Extract the [x, y] coordinate from the center of the cell holding the provided text.  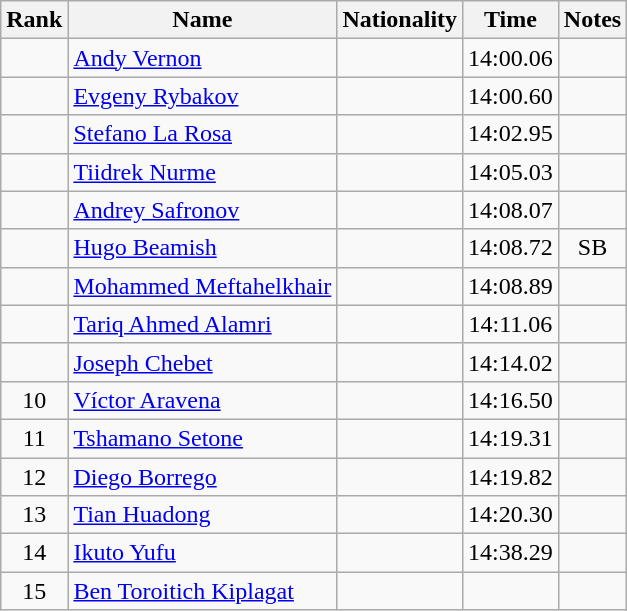
Tshamano Setone [202, 438]
Andy Vernon [202, 58]
14:38.29 [511, 553]
Evgeny Rybakov [202, 96]
14:16.50 [511, 400]
14:19.82 [511, 477]
Name [202, 20]
Andrey Safronov [202, 210]
14:08.89 [511, 286]
Hugo Beamish [202, 248]
14:02.95 [511, 134]
Víctor Aravena [202, 400]
14:00.60 [511, 96]
14:11.06 [511, 324]
14:19.31 [511, 438]
Ben Toroitich Kiplagat [202, 591]
14:05.03 [511, 172]
10 [34, 400]
Tariq Ahmed Alamri [202, 324]
Notes [592, 20]
14 [34, 553]
14:20.30 [511, 515]
Time [511, 20]
11 [34, 438]
Tian Huadong [202, 515]
14:14.02 [511, 362]
14:08.07 [511, 210]
Rank [34, 20]
14:00.06 [511, 58]
15 [34, 591]
14:08.72 [511, 248]
Ikuto Yufu [202, 553]
Diego Borrego [202, 477]
12 [34, 477]
Joseph Chebet [202, 362]
Nationality [400, 20]
Stefano La Rosa [202, 134]
Mohammed Meftahelkhair [202, 286]
SB [592, 248]
Tiidrek Nurme [202, 172]
13 [34, 515]
